Scan for the cell matching the given text and deliver its (X, Y) coordinate at center. 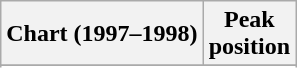
Peakposition (249, 34)
Chart (1997–1998) (102, 34)
